Find where the given text appears and provide that cell's center as (X, Y) coordinate. 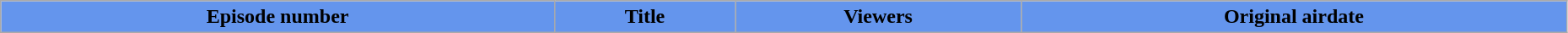
Episode number (278, 17)
Original airdate (1294, 17)
Viewers (879, 17)
Title (644, 17)
